Return [X, Y] of the center of cell containing provided text 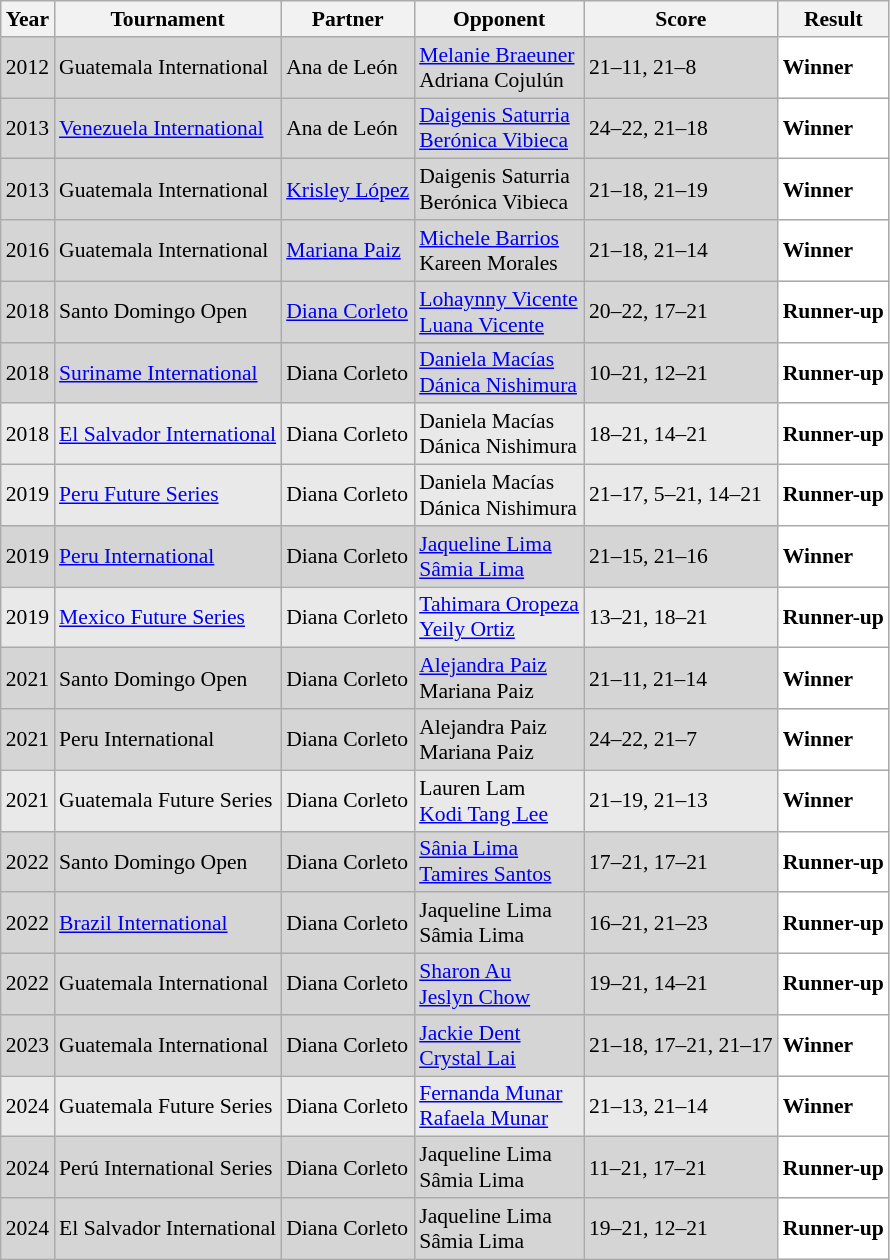
Fernanda Munar Rafaela Munar [499, 1106]
24–22, 21–7 [681, 740]
Krisley López [348, 190]
Year [28, 19]
Perú International Series [168, 1168]
21–18, 21–14 [681, 250]
Peru Future Series [168, 496]
Brazil International [168, 924]
Tahimara Oropeza Yeily Ortiz [499, 618]
Sânia Lima Tamires Santos [499, 862]
Lauren Lam Kodi Tang Lee [499, 800]
21–19, 21–13 [681, 800]
19–21, 14–21 [681, 984]
10–21, 12–21 [681, 372]
11–21, 17–21 [681, 1168]
Opponent [499, 19]
21–18, 17–21, 21–17 [681, 1046]
21–11, 21–14 [681, 678]
Result [834, 19]
Suriname International [168, 372]
Michele Barrios Kareen Morales [499, 250]
21–15, 21–16 [681, 556]
Mexico Future Series [168, 618]
19–21, 12–21 [681, 1228]
21–11, 21–8 [681, 68]
2023 [28, 1046]
21–13, 21–14 [681, 1106]
21–18, 21–19 [681, 190]
Tournament [168, 19]
17–21, 17–21 [681, 862]
20–22, 17–21 [681, 312]
Partner [348, 19]
Venezuela International [168, 128]
Score [681, 19]
Lohaynny Vicente Luana Vicente [499, 312]
2012 [28, 68]
13–21, 18–21 [681, 618]
Melanie Braeuner Adriana Cojulún [499, 68]
16–21, 21–23 [681, 924]
2016 [28, 250]
Jackie Dent Crystal Lai [499, 1046]
Sharon Au Jeslyn Chow [499, 984]
18–21, 14–21 [681, 434]
24–22, 21–18 [681, 128]
Mariana Paiz [348, 250]
21–17, 5–21, 14–21 [681, 496]
